From the cell containing the given text, extract its center point as [X, Y] coordinate. 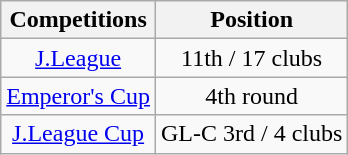
GL-C 3rd / 4 clubs [251, 134]
Position [251, 20]
J.League [78, 58]
Emperor's Cup [78, 96]
4th round [251, 96]
Competitions [78, 20]
J.League Cup [78, 134]
11th / 17 clubs [251, 58]
